For the text-containing cell, return its midpoint in (x, y) coordinate format. 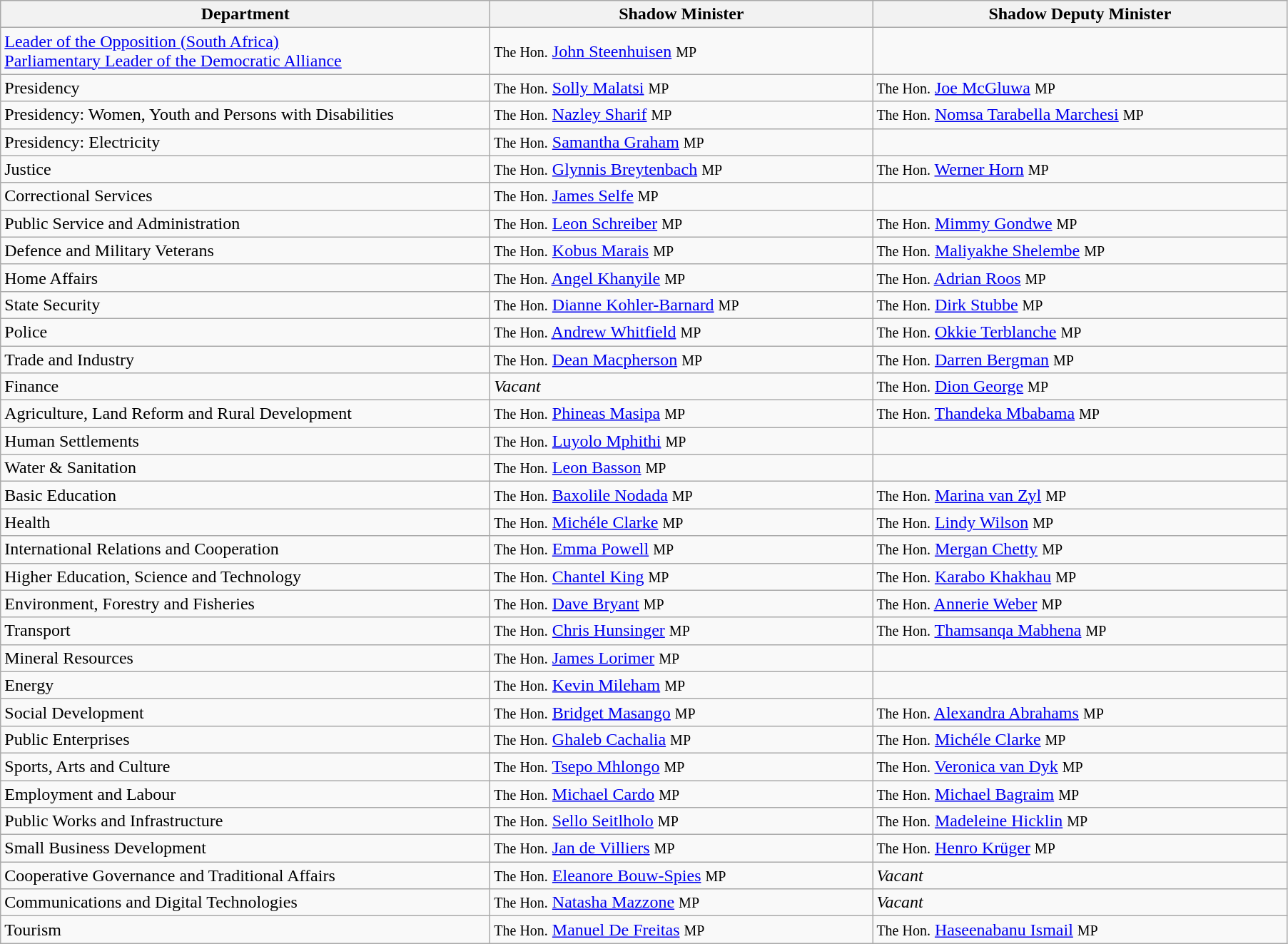
The Hon. Thamsanqa Mabhena MP (1080, 631)
Communications and Digital Technologies (245, 903)
The Hon. Alexandra Abrahams MP (1080, 712)
The Hon. Emma Powell MP (681, 549)
Presidency: Women, Youth and Persons with Disabilities (245, 115)
Leader of the Opposition (South Africa)Parliamentary Leader of the Democratic Alliance (245, 51)
The Hon. Dianne Kohler-Barnard MP (681, 305)
The Hon. Ghaleb Cachalia MP (681, 739)
Agriculture, Land Reform and Rural Development (245, 414)
The Hon. Sello Seitlholo MP (681, 821)
Mineral Resources (245, 658)
The Hon. Henro Krüger MP (1080, 848)
The Hon. Joe McGluwa MP (1080, 88)
The Hon. Dirk Stubbe MP (1080, 305)
Shadow Deputy Minister (1080, 14)
The Hon. Madeleine Hicklin MP (1080, 821)
Trade and Industry (245, 359)
The Hon. Tsepo Mhlongo MP (681, 766)
The Hon. Werner Horn MP (1080, 169)
Defence and Military Veterans (245, 250)
The Hon. Nomsa Tarabella Marchesi MP (1080, 115)
The Hon. Chantel King MP (681, 577)
The Hon. James Lorimer MP (681, 658)
Presidency: Electricity (245, 142)
The Hon. Kobus Marais MP (681, 250)
Justice (245, 169)
The Hon. Chris Hunsinger MP (681, 631)
Environment, Forestry and Fisheries (245, 604)
The Hon. Samantha Graham MP (681, 142)
The Hon. Veronica van Dyk MP (1080, 766)
The Hon. Michael Cardo MP (681, 794)
Employment and Labour (245, 794)
The Hon. Andrew Whitfield MP (681, 332)
The Hon. Okkie Terblanche MP (1080, 332)
The Hon. Karabo Khakhau MP (1080, 577)
Correctional Services (245, 196)
The Hon. Dave Bryant MP (681, 604)
The Hon. Mergan Chetty MP (1080, 549)
The Hon. Baxolile Nodada MP (681, 495)
The Hon. Leon Basson MP (681, 468)
Sports, Arts and Culture (245, 766)
The Hon. Jan de Villiers MP (681, 848)
The Hon. Marina van Zyl MP (1080, 495)
Transport (245, 631)
The Hon. Bridget Masango MP (681, 712)
The Hon. Natasha Mazzone MP (681, 903)
The Hon. Darren Bergman MP (1080, 359)
The Hon. Manuel De Freitas MP (681, 930)
Public Works and Infrastructure (245, 821)
Cooperative Governance and Traditional Affairs (245, 876)
Shadow Minister (681, 14)
The Hon. Michael Bagraim MP (1080, 794)
The Hon. Kevin Mileham MP (681, 685)
The Hon. Leon Schreiber MP (681, 223)
The Hon. James Selfe MP (681, 196)
The Hon. Maliyakhe Shelembe MP (1080, 250)
The Hon. Nazley Sharif MP (681, 115)
Department (245, 14)
Social Development (245, 712)
Home Affairs (245, 278)
The Hon. Glynnis Breytenbach MP (681, 169)
The Hon. Mimmy Gondwe MP (1080, 223)
Small Business Development (245, 848)
International Relations and Cooperation (245, 549)
The Hon. Haseenabanu Ismail MP (1080, 930)
The Hon. Lindy Wilson MP (1080, 522)
Tourism (245, 930)
The Hon. Solly Malatsi MP (681, 88)
The Hon. Thandeka Mbabama MP (1080, 414)
Human Settlements (245, 441)
The Hon. Dion George MP (1080, 387)
The Hon. Adrian Roos MP (1080, 278)
Presidency (245, 88)
Water & Sanitation (245, 468)
The Hon. Phineas Masipa MP (681, 414)
Finance (245, 387)
The Hon. John Steenhuisen MP (681, 51)
Energy (245, 685)
Public Enterprises (245, 739)
Public Service and Administration (245, 223)
The Hon. Dean Macpherson MP (681, 359)
The Hon. Angel Khanyile MP (681, 278)
The Hon. Eleanore Bouw-Spies MP (681, 876)
State Security (245, 305)
Police (245, 332)
Health (245, 522)
Higher Education, Science and Technology (245, 577)
The Hon. Annerie Weber MP (1080, 604)
Basic Education (245, 495)
The Hon. Luyolo Mphithi MP (681, 441)
